Extract the (x, y) coordinate from the center of the cell holding the provided text.  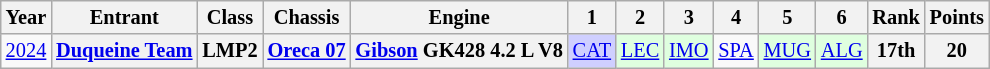
Chassis (307, 17)
Class (230, 17)
Gibson GK428 4.2 L V8 (460, 51)
Year (26, 17)
Oreca 07 (307, 51)
5 (788, 17)
3 (688, 17)
2024 (26, 51)
20 (957, 51)
SPA (736, 51)
Points (957, 17)
CAT (592, 51)
Engine (460, 17)
6 (842, 17)
ALG (842, 51)
4 (736, 17)
Entrant (124, 17)
Rank (896, 17)
LMP2 (230, 51)
LEC (640, 51)
17th (896, 51)
1 (592, 17)
2 (640, 17)
MUG (788, 51)
Duqueine Team (124, 51)
IMO (688, 51)
